Return [x, y] of the center of cell containing provided text 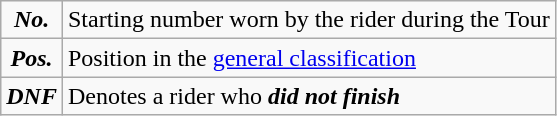
DNF [32, 96]
Starting number worn by the rider during the Tour [308, 20]
No. [32, 20]
Denotes a rider who did not finish [308, 96]
Position in the general classification [308, 58]
Pos. [32, 58]
